Return the [x, y] coordinate for the center point of the cell that contains the specified text.  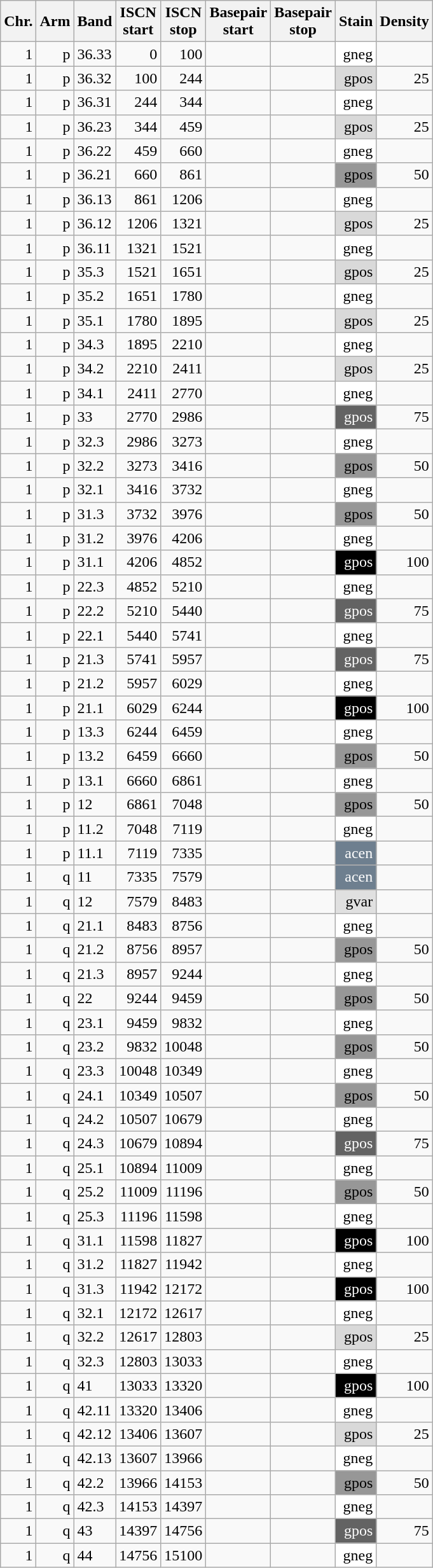
36.31 [95, 102]
36.13 [95, 199]
Chr. [18, 22]
Basepairstart [238, 22]
23.1 [95, 1022]
33 [95, 417]
35.2 [95, 296]
13.2 [95, 756]
42.11 [95, 1410]
23.2 [95, 1046]
ISCNstop [183, 22]
42.2 [95, 1483]
0 [139, 54]
Arm [55, 22]
22.3 [95, 586]
Basepairstop [303, 22]
25.2 [95, 1192]
13.1 [95, 781]
42.3 [95, 1507]
22.1 [95, 635]
42.13 [95, 1458]
36.11 [95, 247]
35.1 [95, 320]
25.3 [95, 1216]
34.3 [95, 345]
36.23 [95, 127]
34.2 [95, 369]
43 [95, 1531]
24.1 [95, 1095]
11.2 [95, 829]
35.3 [95, 272]
22.2 [95, 611]
24.3 [95, 1144]
36.21 [95, 175]
23.3 [95, 1071]
13.3 [95, 732]
ISCNstart [139, 22]
Stain [355, 22]
22 [95, 998]
11.1 [95, 853]
25.1 [95, 1168]
41 [95, 1385]
11 [95, 877]
24.2 [95, 1120]
15100 [183, 1555]
42.12 [95, 1434]
gvar [355, 901]
36.12 [95, 223]
Density [404, 22]
Band [95, 22]
36.32 [95, 78]
36.22 [95, 151]
36.33 [95, 54]
44 [95, 1555]
34.1 [95, 393]
